Capture the cell that displays the provided text and extract its [X, Y] central coordinate. 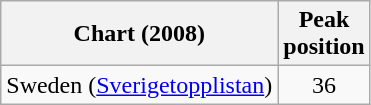
36 [324, 85]
Sweden (Sverigetopplistan) [140, 85]
Peakposition [324, 34]
Chart (2008) [140, 34]
